Provide the [X, Y] coordinate of the cell's center where the given text is located.  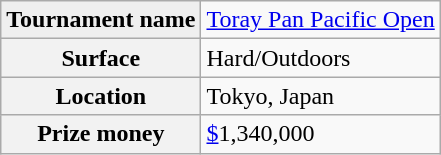
Tournament name [101, 20]
Prize money [101, 134]
Hard/Outdoors [320, 58]
$1,340,000 [320, 134]
Toray Pan Pacific Open [320, 20]
Location [101, 96]
Surface [101, 58]
Tokyo, Japan [320, 96]
